Return the (x, y) coordinate for the center point of the cell that contains the specified text.  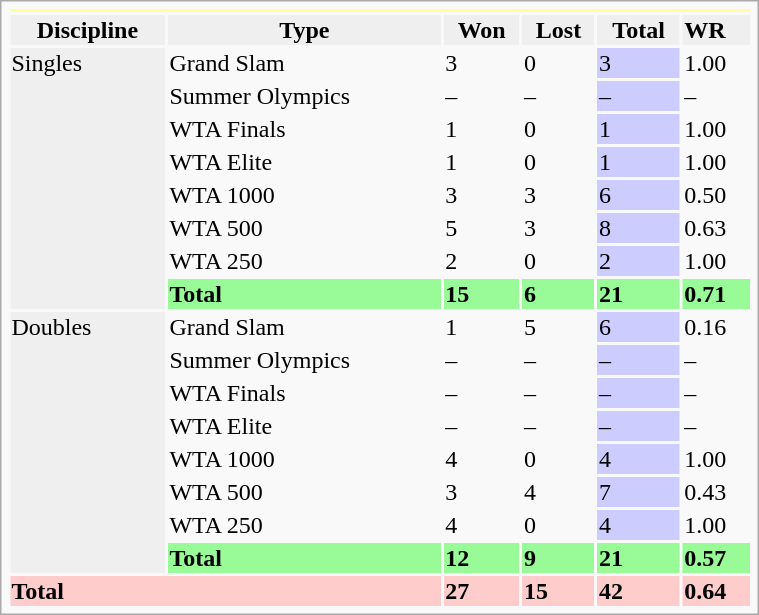
Singles (88, 178)
0.71 (716, 294)
0.63 (716, 228)
Type (304, 30)
Lost (559, 30)
WR (716, 30)
42 (638, 591)
Won (482, 30)
Discipline (88, 30)
0.57 (716, 558)
9 (559, 558)
27 (482, 591)
12 (482, 558)
0.50 (716, 195)
7 (638, 492)
0.43 (716, 492)
0.64 (716, 591)
Doubles (88, 442)
8 (638, 228)
0.16 (716, 327)
